Determine the (X, Y) coordinate at the center of the cell enclosing the given text.  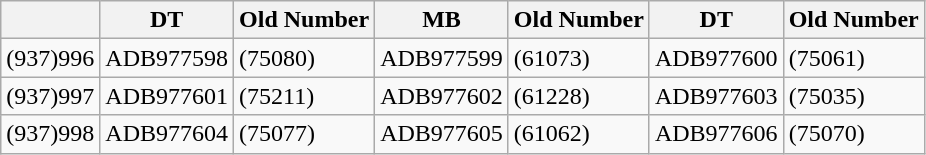
(61073) (578, 58)
(75035) (854, 96)
(75080) (304, 58)
(75070) (854, 134)
ADB977602 (442, 96)
MB (442, 20)
ADB977606 (716, 134)
(61062) (578, 134)
ADB977599 (442, 58)
ADB977601 (167, 96)
(75077) (304, 134)
(75061) (854, 58)
(75211) (304, 96)
ADB977600 (716, 58)
ADB977598 (167, 58)
(937)998 (50, 134)
(937)996 (50, 58)
ADB977603 (716, 96)
ADB977605 (442, 134)
(61228) (578, 96)
ADB977604 (167, 134)
(937)997 (50, 96)
